Extract the (x, y) coordinate from the center of the cell holding the provided text.  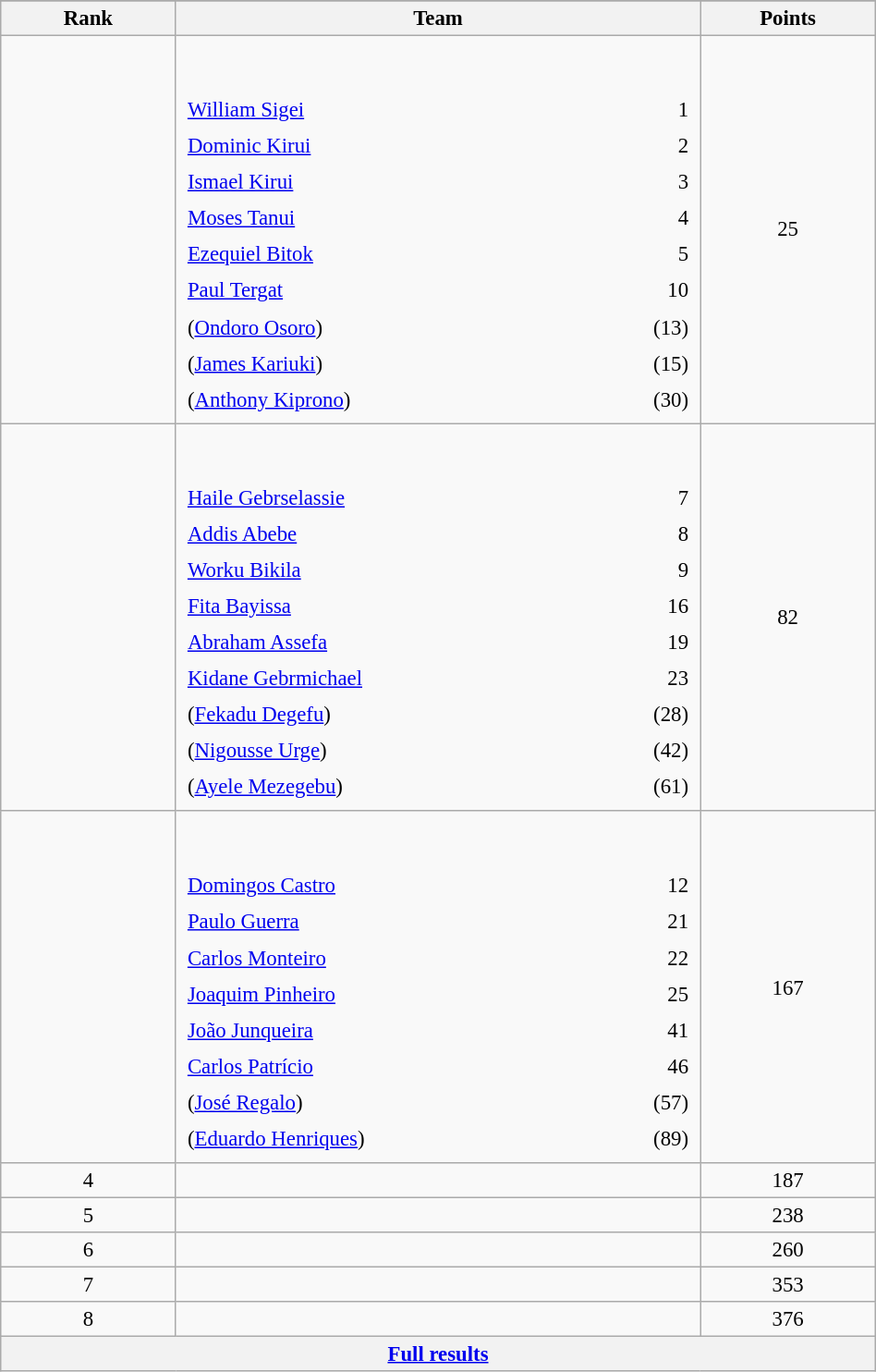
(José Regalo) (388, 1102)
(42) (643, 751)
Paul Tergat (384, 290)
22 (644, 958)
Ezequiel Bitok (384, 254)
376 (787, 1319)
Kidane Gebrmichael (388, 679)
Rank (89, 18)
Abraham Assefa (388, 643)
(Eduardo Henriques) (388, 1138)
6 (89, 1250)
Worku Bikila (388, 570)
353 (787, 1285)
9 (643, 570)
Ismael Kirui (384, 182)
João Junqueira (388, 1030)
41 (644, 1030)
Fita Bayissa (388, 606)
Full results (438, 1354)
Joaquim Pinheiro (388, 994)
(15) (641, 362)
(Ayele Mezegebu) (388, 787)
(57) (644, 1102)
(Fekadu Degefu) (388, 715)
(Anthony Kiprono) (384, 399)
3 (641, 182)
Haile Gebrselassie (388, 497)
Moses Tanui (384, 218)
Points (787, 18)
21 (644, 922)
187 (787, 1181)
Addis Abebe (388, 533)
23 (643, 679)
12 (644, 886)
William Sigei (384, 110)
(30) (641, 399)
Dominic Kirui (384, 146)
260 (787, 1250)
238 (787, 1215)
Domingos Castro (388, 886)
(89) (644, 1138)
10 (641, 290)
46 (644, 1066)
Carlos Monteiro (388, 958)
(13) (641, 326)
16 (643, 606)
(Nigousse Urge) (388, 751)
Carlos Patrício (388, 1066)
167 (787, 986)
Paulo Guerra (388, 922)
Team (438, 18)
(Ondoro Osoro) (384, 326)
(James Kariuki) (384, 362)
2 (641, 146)
1 (641, 110)
19 (643, 643)
(61) (643, 787)
82 (787, 618)
(28) (643, 715)
